From the cell containing the given text, extract its center point as (x, y) coordinate. 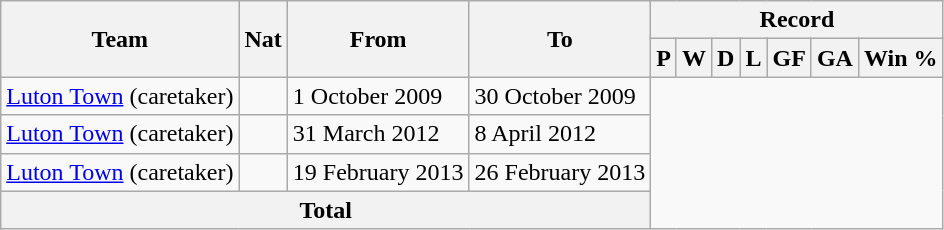
W (694, 58)
30 October 2009 (560, 96)
1 October 2009 (378, 96)
L (754, 58)
P (664, 58)
19 February 2013 (378, 172)
26 February 2013 (560, 172)
GA (834, 58)
Win % (900, 58)
31 March 2012 (378, 134)
Nat (263, 39)
From (378, 39)
8 April 2012 (560, 134)
Team (120, 39)
D (726, 58)
To (560, 39)
Record (797, 20)
GF (789, 58)
Total (326, 210)
